Find where the given text appears and provide that cell's center as (X, Y) coordinate. 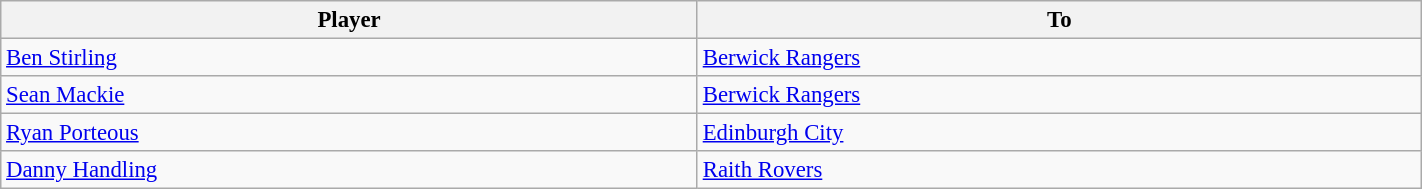
Ben Stirling (350, 58)
Ryan Porteous (350, 133)
Sean Mackie (350, 95)
To (1059, 20)
Edinburgh City (1059, 133)
Danny Handling (350, 170)
Raith Rovers (1059, 170)
Player (350, 20)
